Return the (X, Y) coordinate for the center point of the cell that contains the specified text.  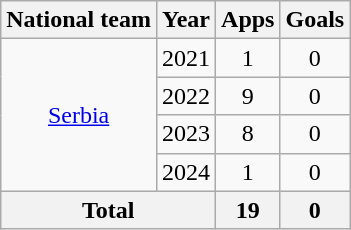
2022 (186, 96)
9 (248, 96)
Apps (248, 20)
8 (248, 134)
Total (108, 210)
2024 (186, 172)
Goals (315, 20)
Serbia (79, 115)
2023 (186, 134)
2021 (186, 58)
National team (79, 20)
Year (186, 20)
19 (248, 210)
